Return the [X, Y] coordinate for the center point of the cell that contains the specified text.  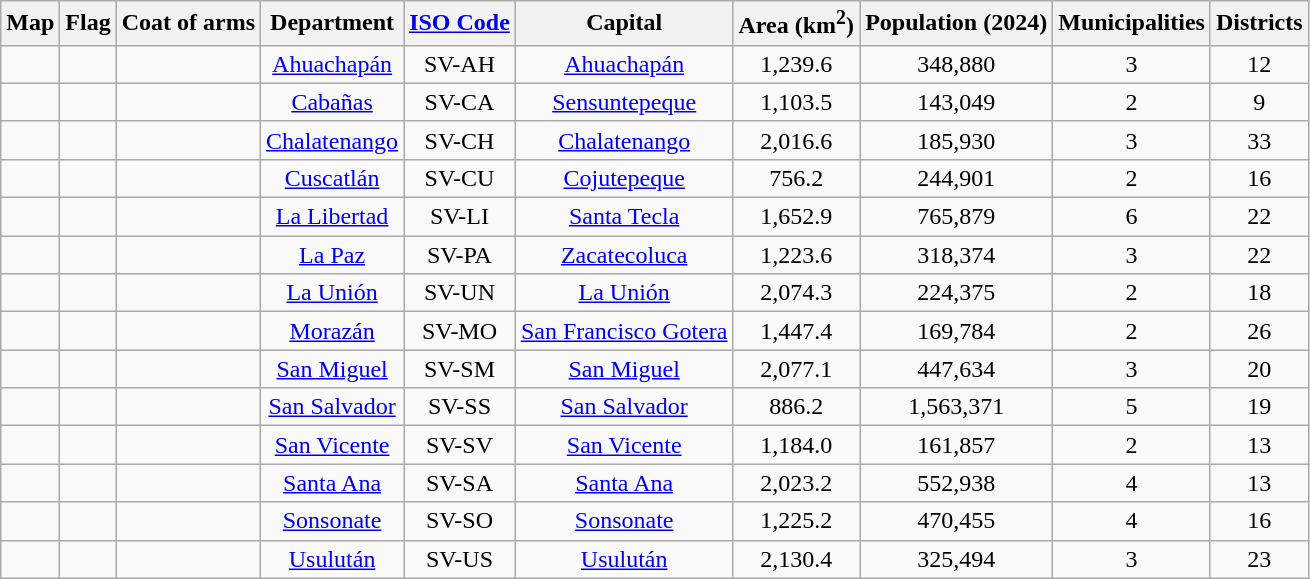
2,077.1 [796, 369]
19 [1259, 407]
325,494 [956, 559]
SV-SS [460, 407]
169,784 [956, 331]
Cabañas [332, 102]
Coat of arms [188, 24]
Districts [1259, 24]
33 [1259, 140]
Flag [88, 24]
Cojutepeque [624, 178]
Map [30, 24]
2,130.4 [796, 559]
1,652.9 [796, 217]
Municipalities [1132, 24]
2,074.3 [796, 293]
San Francisco Gotera [624, 331]
ISO Code [460, 24]
348,880 [956, 64]
185,930 [956, 140]
1,184.0 [796, 445]
La Paz [332, 255]
9 [1259, 102]
5 [1132, 407]
23 [1259, 559]
244,901 [956, 178]
SV-CU [460, 178]
224,375 [956, 293]
SV-UN [460, 293]
La Libertad [332, 217]
SV-AH [460, 64]
2,016.6 [796, 140]
SV-SA [460, 483]
Cuscatlán [332, 178]
Population (2024) [956, 24]
Capital [624, 24]
318,374 [956, 255]
447,634 [956, 369]
SV-SM [460, 369]
18 [1259, 293]
1,447.4 [796, 331]
6 [1132, 217]
1,239.6 [796, 64]
SV-US [460, 559]
143,049 [956, 102]
12 [1259, 64]
SV-MO [460, 331]
SV-CH [460, 140]
2,023.2 [796, 483]
470,455 [956, 521]
SV-LI [460, 217]
SV-SO [460, 521]
SV-CA [460, 102]
SV-SV [460, 445]
886.2 [796, 407]
1,223.6 [796, 255]
Sensuntepeque [624, 102]
26 [1259, 331]
552,938 [956, 483]
Department [332, 24]
161,857 [956, 445]
Area (km2) [796, 24]
756.2 [796, 178]
1,563,371 [956, 407]
1,103.5 [796, 102]
SV-PA [460, 255]
Zacatecoluca [624, 255]
Santa Tecla [624, 217]
765,879 [956, 217]
20 [1259, 369]
1,225.2 [796, 521]
Morazán [332, 331]
